Identify which cell holds the provided text, then report its [X, Y] central coordinate. 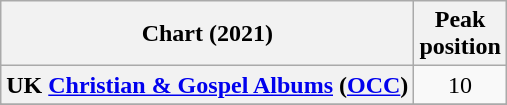
Chart (2021) [208, 34]
10 [460, 85]
UK Christian & Gospel Albums (OCC) [208, 85]
Peakposition [460, 34]
